Return the [x, y] coordinate for the center point of the cell that contains the specified text.  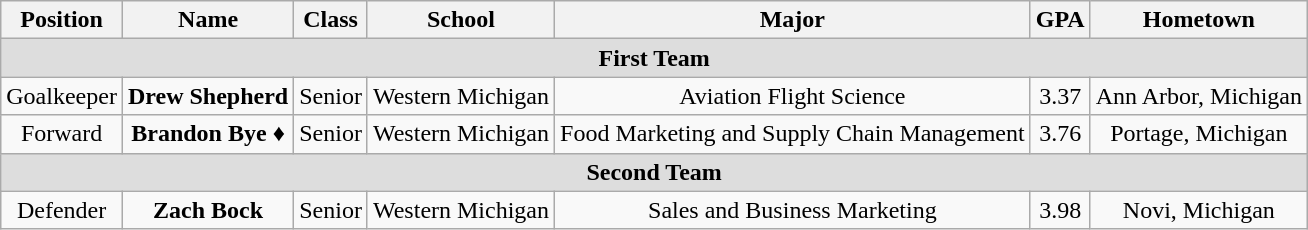
Second Team [654, 172]
Goalkeeper [62, 96]
Brandon Bye ♦ [208, 134]
Position [62, 20]
GPA [1060, 20]
Name [208, 20]
3.37 [1060, 96]
Aviation Flight Science [793, 96]
Defender [62, 210]
Portage, Michigan [1198, 134]
3.76 [1060, 134]
Class [331, 20]
School [460, 20]
First Team [654, 58]
3.98 [1060, 210]
Ann Arbor, Michigan [1198, 96]
Major [793, 20]
Novi, Michigan [1198, 210]
Sales and Business Marketing [793, 210]
Drew Shepherd [208, 96]
Hometown [1198, 20]
Forward [62, 134]
Food Marketing and Supply Chain Management [793, 134]
Zach Bock [208, 210]
